Provide the (X, Y) coordinate of the cell's center where the given text is located.  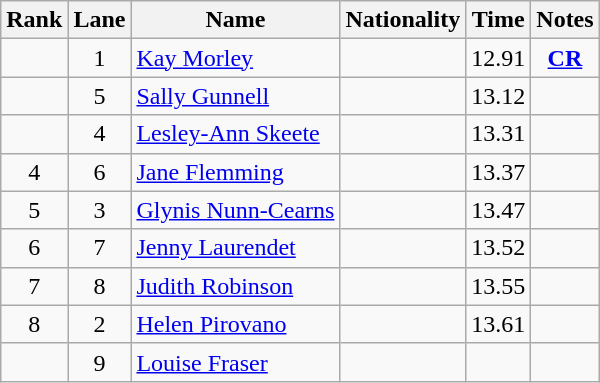
Lane (100, 20)
13.52 (498, 248)
Notes (565, 20)
Lesley-Ann Skeete (236, 134)
13.31 (498, 134)
13.61 (498, 324)
Time (498, 20)
Name (236, 20)
Helen Pirovano (236, 324)
12.91 (498, 58)
13.12 (498, 96)
Nationality (403, 20)
CR (565, 58)
13.37 (498, 172)
Sally Gunnell (236, 96)
9 (100, 362)
2 (100, 324)
Louise Fraser (236, 362)
Rank (34, 20)
Judith Robinson (236, 286)
13.47 (498, 210)
Kay Morley (236, 58)
1 (100, 58)
Glynis Nunn-Cearns (236, 210)
Jane Flemming (236, 172)
Jenny Laurendet (236, 248)
3 (100, 210)
13.55 (498, 286)
